Identify which cell holds the provided text, then report its (X, Y) central coordinate. 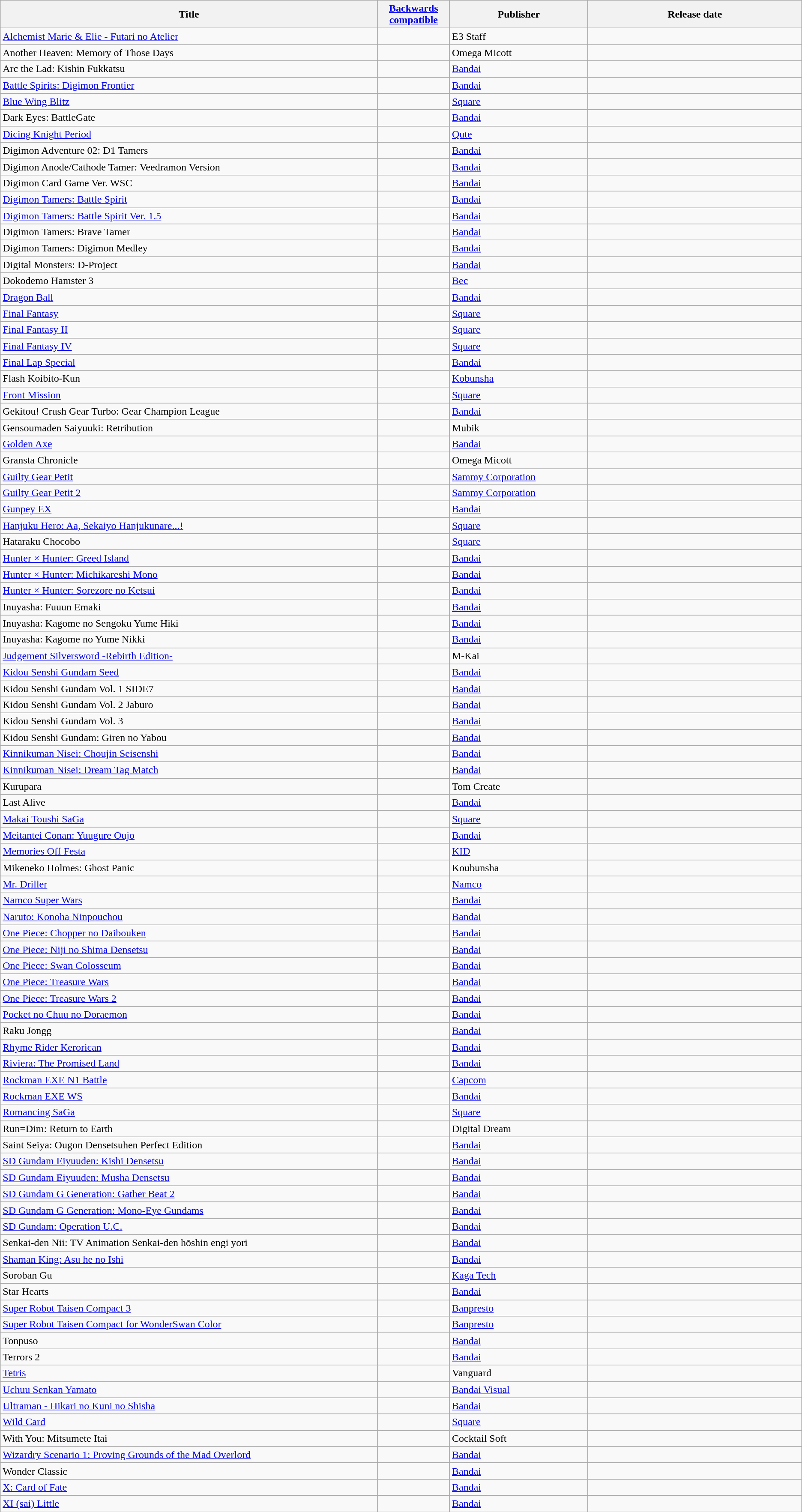
Final Fantasy (189, 314)
Qute (518, 134)
SD Gundam G Generation: Mono-Eye Gundams (189, 1210)
Rhyme Rider Kerorican (189, 1047)
One Piece: Niji no Shima Densetsu (189, 949)
Hataraku Chocobo (189, 542)
Uchuu Senkan Yamato (189, 1389)
Soroban Gu (189, 1276)
Kidou Senshi Gundam Vol. 2 Jaburo (189, 705)
Inuyasha: Kagome no Sengoku Yume Hiki (189, 623)
KID (518, 852)
Blue Wing Blitz (189, 102)
Tonpuso (189, 1341)
Final Lap Special (189, 362)
Run=Dim: Return to Earth (189, 1129)
Dragon Ball (189, 297)
Tetris (189, 1373)
Dicing Knight Period (189, 134)
Dokodemo Hamster 3 (189, 281)
Hunter × Hunter: Michikareshi Mono (189, 574)
Saint Seiya: Ougon Densetsuhen Perfect Edition (189, 1145)
Ultraman - Hikari no Kuni no Shisha (189, 1406)
SD Gundam: Operation U.C. (189, 1226)
One Piece: Chopper no Daibouken (189, 933)
Kidou Senshi Gundam Vol. 1 SIDE7 (189, 688)
Makai Toushi SaGa (189, 819)
Rockman EXE N1 Battle (189, 1080)
Publisher (518, 15)
Hunter × Hunter: Sorezore no Ketsui (189, 591)
Final Fantasy II (189, 330)
Mikeneko Holmes: Ghost Panic (189, 868)
Cocktail Soft (518, 1438)
Mubik (518, 427)
Judgement Silversword -Rebirth Edition- (189, 656)
Flash Koibito-Kun (189, 379)
Kurupara (189, 786)
Pocket no Chuu no Doraemon (189, 1015)
Mr. Driller (189, 884)
Title (189, 15)
Riviera: The Promised Land (189, 1064)
Vanguard (518, 1373)
One Piece: Treasure Wars (189, 982)
Koubunsha (518, 868)
Namco (518, 884)
Capcom (518, 1080)
Kobunsha (518, 379)
Digimon Tamers: Brave Tamer (189, 232)
Wild Card (189, 1422)
X: Card of Fate (189, 1487)
Tom Create (518, 786)
Digimon Tamers: Digimon Medley (189, 248)
Digital Dream (518, 1129)
Kidou Senshi Gundam: Giren no Yabou (189, 737)
Last Alive (189, 803)
Alchemist Marie & Elie - Futari no Atelier (189, 36)
Raku Jongg (189, 1031)
Dark Eyes: BattleGate (189, 118)
Romancing SaGa (189, 1112)
Hunter × Hunter: Greed Island (189, 558)
Meitantei Conan: Yuugure Oujo (189, 835)
Wizardry Scenario 1: Proving Grounds of the Mad Overlord (189, 1455)
Arc the Lad: Kishin Fukkatsu (189, 69)
Digimon Adventure 02: D1 Tamers (189, 150)
Battle Spirits: Digimon Frontier (189, 85)
Super Robot Taisen Compact for WonderSwan Color (189, 1324)
Bandai Visual (518, 1389)
Wonder Classic (189, 1471)
Inuyasha: Kagome no Yume Nikki (189, 639)
E3 Staff (518, 36)
Kaga Tech (518, 1276)
Hanjuku Hero: Aa, Sekaiyo Hanjukunare...! (189, 526)
Digimon Tamers: Battle Spirit Ver. 1.5 (189, 215)
Backwards compatible (413, 15)
With You: Mitsumete Itai (189, 1438)
Guilty Gear Petit 2 (189, 493)
Kidou Senshi Gundam Seed (189, 672)
Gunpey EX (189, 509)
M-Kai (518, 656)
Digimon Card Game Ver. WSC (189, 183)
Bec (518, 281)
Digital Monsters: D-Project (189, 265)
Kinnikuman Nisei: Choujin Seisenshi (189, 754)
Terrors 2 (189, 1357)
Star Hearts (189, 1292)
Super Robot Taisen Compact 3 (189, 1308)
Front Mission (189, 395)
SD Gundam Eiyuuden: Musha Densetsu (189, 1177)
Rockman EXE WS (189, 1096)
Digimon Tamers: Battle Spirit (189, 199)
Guilty Gear Petit (189, 477)
Inuyasha: Fuuun Emaki (189, 607)
SD Gundam Eiyuuden: Kishi Densetsu (189, 1161)
Namco Super Wars (189, 900)
Another Heaven: Memory of Those Days (189, 53)
Kidou Senshi Gundam Vol. 3 (189, 721)
One Piece: Swan Colosseum (189, 965)
Digimon Anode/Cathode Tamer: Veedramon Version (189, 167)
Golden Axe (189, 444)
Naruto: Konoha Ninpouchou (189, 917)
Gensoumaden Saiyuuki: Retribution (189, 427)
Gransta Chronicle (189, 460)
One Piece: Treasure Wars 2 (189, 998)
Gekitou! Crush Gear Turbo: Gear Champion League (189, 411)
SD Gundam G Generation: Gather Beat 2 (189, 1194)
Shaman King: Asu he no Ishi (189, 1259)
Release date (695, 15)
Final Fantasy IV (189, 346)
Senkai-den Nii: TV Animation Senkai-den hōshin engi yori (189, 1243)
Kinnikuman Nisei: Dream Tag Match (189, 770)
XI (sai) Little (189, 1503)
Memories Off Festa (189, 852)
